Return the [x, y] coordinate for the center point of the cell that contains the specified text.  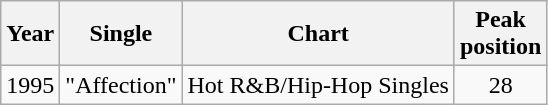
Chart [318, 34]
Hot R&B/Hip-Hop Singles [318, 85]
Year [30, 34]
"Affection" [121, 85]
28 [500, 85]
1995 [30, 85]
Peakposition [500, 34]
Single [121, 34]
